Output the (x, y) coordinate of the center of the cell containing the given text.  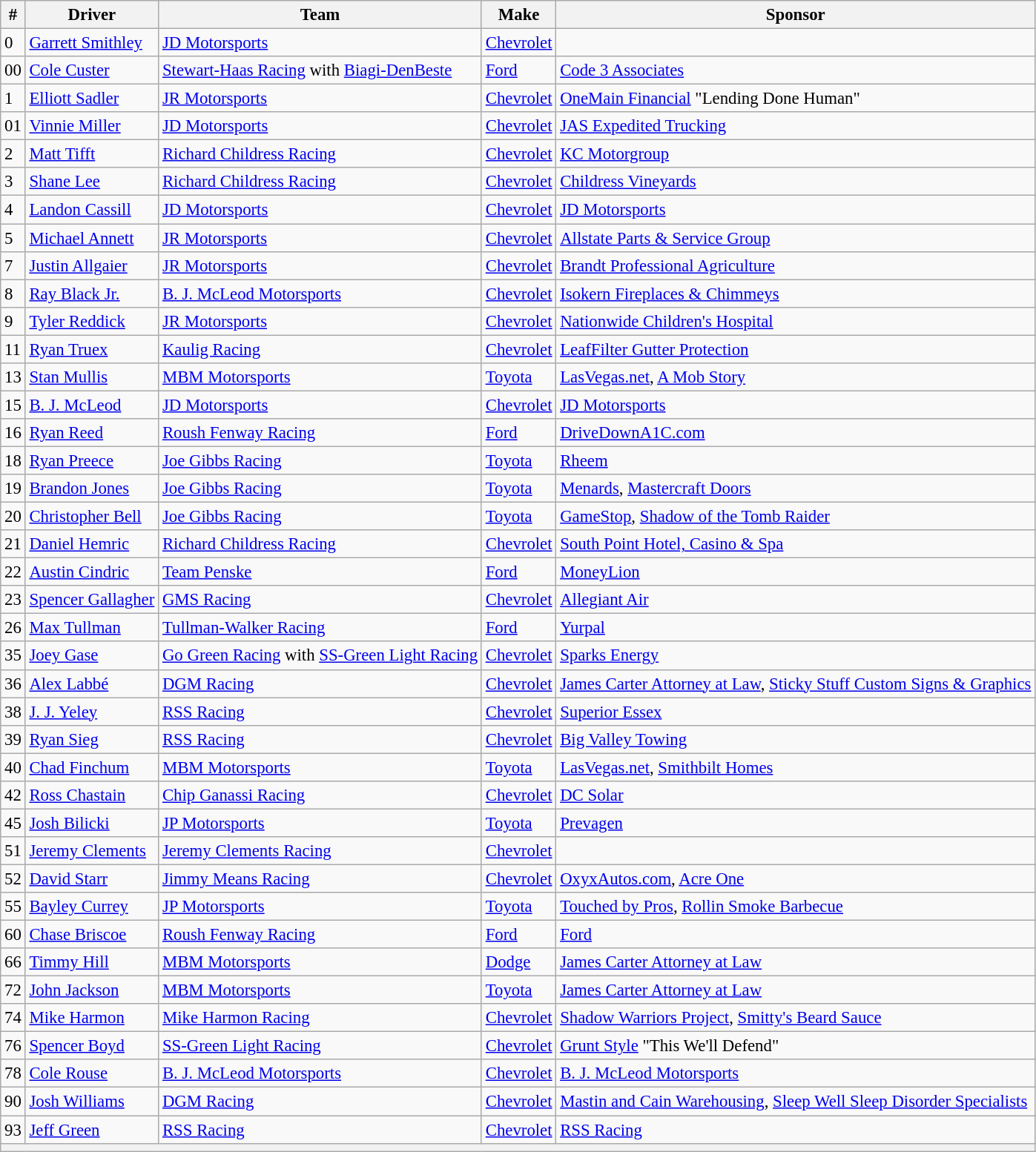
Mike Harmon Racing (320, 1018)
26 (13, 628)
60 (13, 935)
Cole Custer (92, 70)
21 (13, 544)
Sponsor (796, 15)
Make (518, 15)
Mike Harmon (92, 1018)
Austin Cindric (92, 572)
Brandt Professional Agriculture (796, 265)
1 (13, 99)
JAS Expedited Trucking (796, 126)
Jeremy Clements Racing (320, 851)
Grunt Style "This We'll Defend" (796, 1046)
Max Tullman (92, 628)
Brandon Jones (92, 489)
3 (13, 182)
66 (13, 962)
52 (13, 878)
# (13, 15)
Garrett Smithley (92, 43)
Superior Essex (796, 712)
7 (13, 265)
23 (13, 600)
LasVegas.net, A Mob Story (796, 377)
Jimmy Means Racing (320, 878)
9 (13, 321)
19 (13, 489)
LasVegas.net, Smithbilt Homes (796, 767)
Spencer Boyd (92, 1046)
Ryan Truex (92, 349)
J. J. Yeley (92, 712)
16 (13, 433)
8 (13, 294)
00 (13, 70)
Daniel Hemric (92, 544)
Ross Chastain (92, 795)
John Jackson (92, 990)
Christopher Bell (92, 517)
Chad Finchum (92, 767)
Nationwide Children's Hospital (796, 321)
Spencer Gallagher (92, 600)
Tullman-Walker Racing (320, 628)
13 (13, 377)
Code 3 Associates (796, 70)
90 (13, 1102)
Josh Bilicki (92, 823)
Elliott Sadler (92, 99)
Allstate Parts & Service Group (796, 238)
Ryan Sieg (92, 739)
2 (13, 154)
Kaulig Racing (320, 349)
LeafFilter Gutter Protection (796, 349)
18 (13, 460)
David Starr (92, 878)
35 (13, 656)
Yurpal (796, 628)
39 (13, 739)
11 (13, 349)
Jeff Green (92, 1130)
76 (13, 1046)
Timmy Hill (92, 962)
James Carter Attorney at Law, Sticky Stuff Custom Signs & Graphics (796, 683)
MoneyLion (796, 572)
78 (13, 1074)
GameStop, Shadow of the Tomb Raider (796, 517)
Driver (92, 15)
Team Penske (320, 572)
01 (13, 126)
Joey Gase (92, 656)
SS-Green Light Racing (320, 1046)
Shadow Warriors Project, Smitty's Beard Sauce (796, 1018)
GMS Racing (320, 600)
Ryan Reed (92, 433)
42 (13, 795)
Allegiant Air (796, 600)
Prevagen (796, 823)
36 (13, 683)
Big Valley Towing (796, 739)
0 (13, 43)
Team (320, 15)
38 (13, 712)
Michael Annett (92, 238)
Stewart-Haas Racing with Biagi-DenBeste (320, 70)
55 (13, 907)
Tyler Reddick (92, 321)
15 (13, 405)
Rheem (796, 460)
Ray Black Jr. (92, 294)
72 (13, 990)
Go Green Racing with SS-Green Light Racing (320, 656)
Chip Ganassi Racing (320, 795)
Bayley Currey (92, 907)
Justin Allgaier (92, 265)
93 (13, 1130)
South Point Hotel, Casino & Spa (796, 544)
Touched by Pros, Rollin Smoke Barbecue (796, 907)
Ryan Preece (92, 460)
Landon Cassill (92, 210)
5 (13, 238)
Stan Mullis (92, 377)
Sparks Energy (796, 656)
Vinnie Miller (92, 126)
Menards, Mastercraft Doors (796, 489)
74 (13, 1018)
Isokern Fireplaces & Chimmeys (796, 294)
Dodge (518, 962)
Josh Williams (92, 1102)
40 (13, 767)
Chase Briscoe (92, 935)
45 (13, 823)
Childress Vineyards (796, 182)
Jeremy Clements (92, 851)
OneMain Financial "Lending Done Human" (796, 99)
51 (13, 851)
DC Solar (796, 795)
Cole Rouse (92, 1074)
Shane Lee (92, 182)
B. J. McLeod (92, 405)
DriveDownA1C.com (796, 433)
22 (13, 572)
4 (13, 210)
Alex Labbé (92, 683)
KC Motorgroup (796, 154)
Mastin and Cain Warehousing, Sleep Well Sleep Disorder Specialists (796, 1102)
OxyxAutos.com, Acre One (796, 878)
Matt Tifft (92, 154)
20 (13, 517)
